For the text-containing cell, return its midpoint in [x, y] coordinate format. 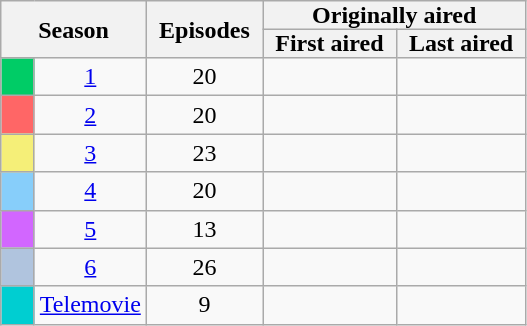
Last aired [461, 43]
1 [90, 77]
Telemovie [90, 305]
3 [90, 153]
2 [90, 115]
9 [204, 305]
13 [204, 229]
Episodes [204, 30]
23 [204, 153]
Originally aired [394, 15]
5 [90, 229]
First aired [330, 43]
26 [204, 267]
4 [90, 191]
Season [74, 30]
6 [90, 267]
